Determine the [x, y] coordinate at the center of the cell enclosing the given text.  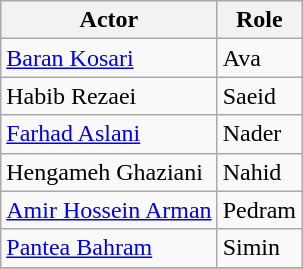
Hengameh Ghaziani [109, 172]
Actor [109, 20]
Baran Kosari [109, 58]
Saeid [259, 96]
Habib Rezaei [109, 96]
Pedram [259, 210]
Role [259, 20]
Nahid [259, 172]
Amir Hossein Arman [109, 210]
Ava [259, 58]
Pantea Bahram [109, 248]
Nader [259, 134]
Simin [259, 248]
Farhad Aslani [109, 134]
